Output the (X, Y) coordinate of the center of the cell containing the given text.  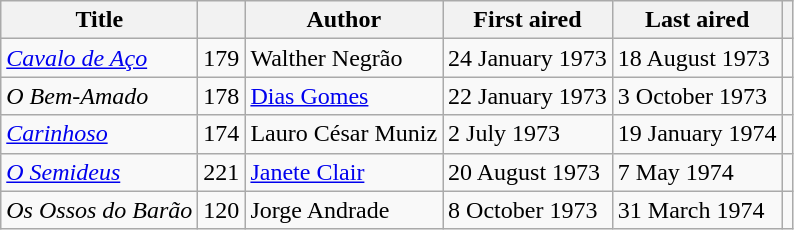
18 August 1973 (697, 58)
7 May 1974 (697, 172)
Janete Clair (344, 172)
Walther Negrão (344, 58)
First aired (528, 20)
Last aired (697, 20)
22 January 1973 (528, 96)
3 October 1973 (697, 96)
221 (222, 172)
Os Ossos do Barão (100, 210)
178 (222, 96)
24 January 1973 (528, 58)
8 October 1973 (528, 210)
Cavalo de Aço (100, 58)
120 (222, 210)
2 July 1973 (528, 134)
174 (222, 134)
Jorge Andrade (344, 210)
179 (222, 58)
Lauro César Muniz (344, 134)
19 January 1974 (697, 134)
O Bem-Amado (100, 96)
20 August 1973 (528, 172)
Title (100, 20)
Author (344, 20)
31 March 1974 (697, 210)
O Semideus (100, 172)
Dias Gomes (344, 96)
Carinhoso (100, 134)
